Determine the [x, y] coordinate at the center of the cell enclosing the given text.  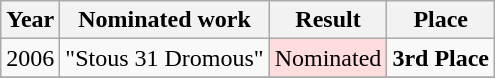
Place [441, 20]
2006 [30, 58]
Nominated work [164, 20]
Year [30, 20]
Result [328, 20]
"Stous 31 Dromous" [164, 58]
Nominated [328, 58]
3rd Place [441, 58]
